Determine the (x, y) coordinate at the center of the cell enclosing the given text.  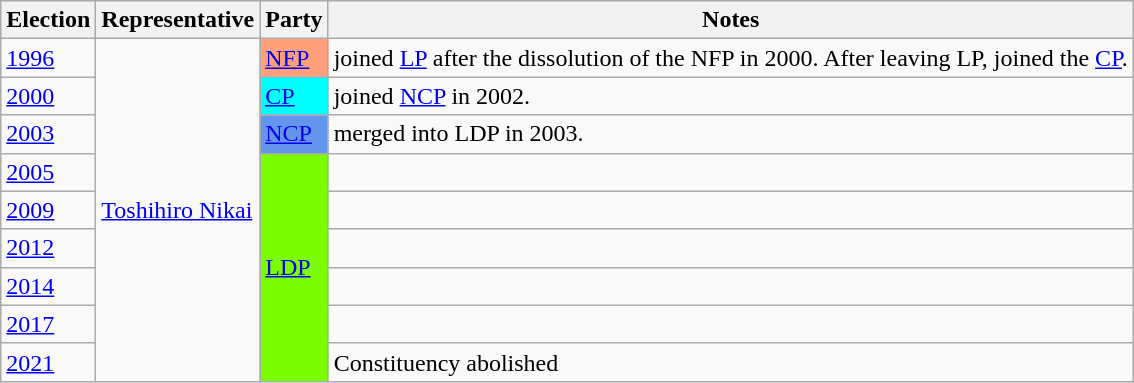
LDP (294, 267)
Constituency abolished (730, 362)
Representative (178, 20)
2021 (48, 362)
Notes (730, 20)
1996 (48, 58)
2017 (48, 324)
2014 (48, 286)
joined LP after the dissolution of the NFP in 2000. After leaving LP, joined the CP. (730, 58)
NCP (294, 134)
2003 (48, 134)
joined NCP in 2002. (730, 96)
2000 (48, 96)
CP (294, 96)
merged into LDP in 2003. (730, 134)
2005 (48, 172)
Toshihiro Nikai (178, 210)
2009 (48, 210)
NFP (294, 58)
2012 (48, 248)
Party (294, 20)
Election (48, 20)
